Search for the cell housing the specified text and yield its [X, Y] center coordinate. 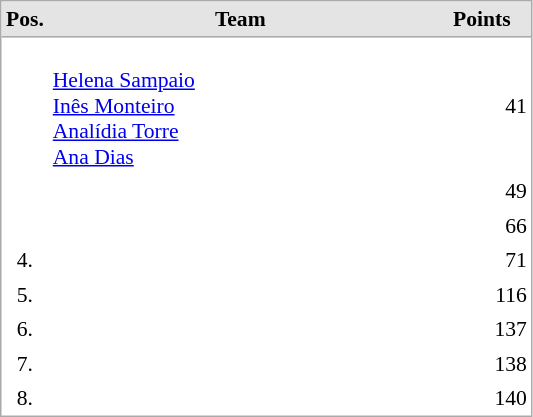
41 [482, 106]
Pos. [26, 20]
8. [26, 398]
66 [482, 225]
140 [482, 398]
71 [482, 260]
Helena Sampaio Inês Monteiro Analídia Torre Ana Dias [240, 106]
7. [26, 363]
4. [26, 260]
49 [482, 191]
Points [482, 20]
138 [482, 363]
137 [482, 329]
Team [240, 20]
6. [26, 329]
5. [26, 295]
116 [482, 295]
